Locate the cell with the specified text and output its [x, y] center coordinate. 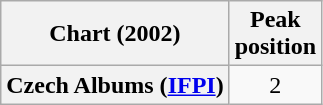
2 [275, 85]
Peakposition [275, 34]
Czech Albums (IFPI) [115, 85]
Chart (2002) [115, 34]
